Locate the cell with the specified text and output its [x, y] center coordinate. 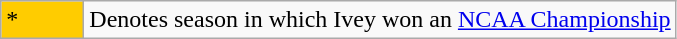
Denotes season in which Ivey won an NCAA Championship [380, 20]
* [42, 20]
